Identify which cell holds the provided text, then report its [X, Y] central coordinate. 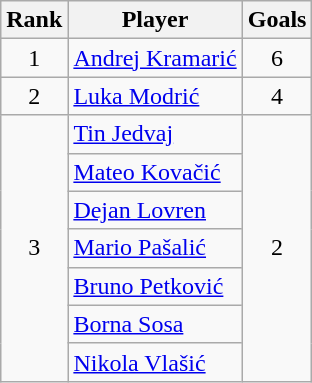
Mateo Kovačić [155, 172]
1 [34, 58]
Mario Pašalić [155, 248]
Dejan Lovren [155, 210]
Player [155, 20]
Rank [34, 20]
Bruno Petković [155, 286]
Tin Jedvaj [155, 134]
Luka Modrić [155, 96]
Andrej Kramarić [155, 58]
Nikola Vlašić [155, 362]
6 [277, 58]
Borna Sosa [155, 324]
3 [34, 248]
4 [277, 96]
Goals [277, 20]
